Search for the cell housing the specified text and yield its (x, y) center coordinate. 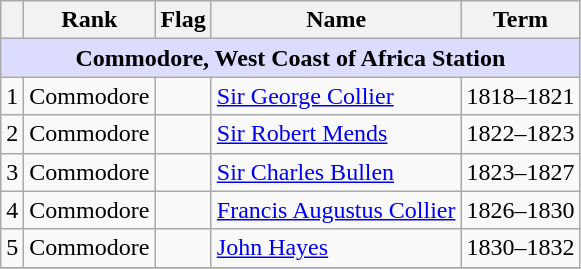
Rank (90, 20)
3 (12, 172)
Sir Charles Bullen (336, 172)
Flag (183, 20)
4 (12, 210)
1818–1821 (520, 96)
Term (520, 20)
Name (336, 20)
Sir George Collier (336, 96)
5 (12, 248)
1822–1823 (520, 134)
1830–1832 (520, 248)
1826–1830 (520, 210)
Francis Augustus Collier (336, 210)
Commodore, West Coast of Africa Station (290, 58)
2 (12, 134)
1823–1827 (520, 172)
Sir Robert Mends (336, 134)
1 (12, 96)
John Hayes (336, 248)
